Determine the (X, Y) coordinate at the center of the cell enclosing the given text.  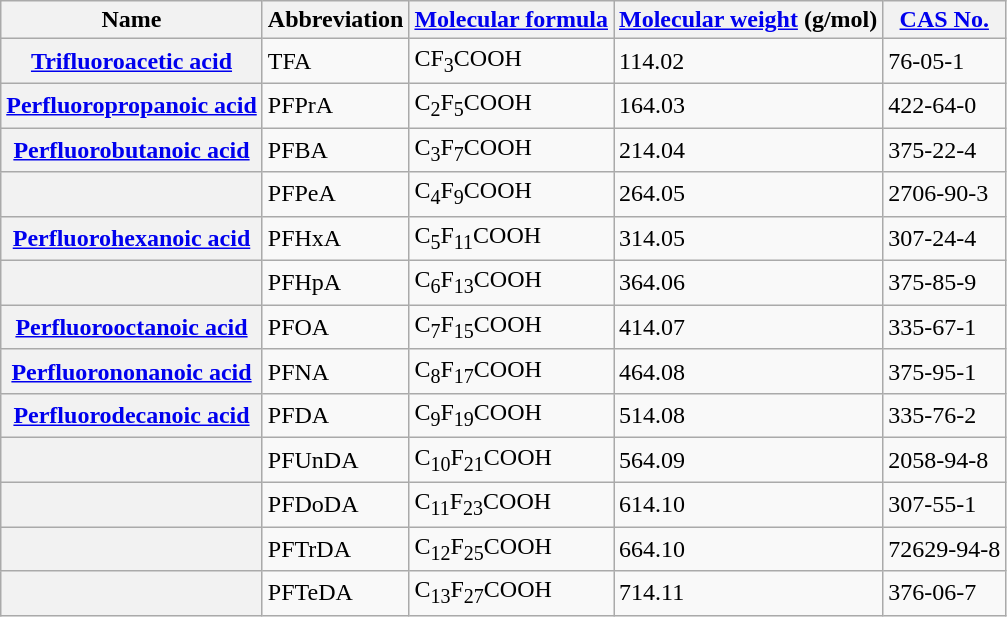
C9F19COOH (512, 416)
CAS No. (944, 20)
CF3COOH (512, 61)
514.08 (748, 416)
PFPrA (336, 105)
C3F7COOH (512, 150)
C13F27COOH (512, 593)
PFDoDA (336, 504)
C5F11COOH (512, 238)
264.05 (748, 194)
Perfluorodecanoic acid (132, 416)
Perfluoropropanoic acid (132, 105)
C4F9COOH (512, 194)
C10F21COOH (512, 460)
664.10 (748, 549)
PFOA (336, 327)
464.08 (748, 371)
PFPeA (336, 194)
307-24-4 (944, 238)
564.09 (748, 460)
414.07 (748, 327)
Perfluorobutanoic acid (132, 150)
164.03 (748, 105)
375-85-9 (944, 283)
TFA (336, 61)
376-06-7 (944, 593)
PFBA (336, 150)
714.11 (748, 593)
375-22-4 (944, 150)
Molecular weight (g/mol) (748, 20)
Perfluorohexanoic acid (132, 238)
214.04 (748, 150)
307-55-1 (944, 504)
PFHpA (336, 283)
Name (132, 20)
364.06 (748, 283)
Abbreviation (336, 20)
C7F15COOH (512, 327)
C8F17COOH (512, 371)
PFNA (336, 371)
375-95-1 (944, 371)
Perfluorononanoic acid (132, 371)
2058-94-8 (944, 460)
PFTeDA (336, 593)
PFDA (336, 416)
PFHxA (336, 238)
114.02 (748, 61)
Perfluorooctanoic acid (132, 327)
C11F23COOH (512, 504)
76-05-1 (944, 61)
335-67-1 (944, 327)
C2F5COOH (512, 105)
614.10 (748, 504)
2706-90-3 (944, 194)
Trifluoroacetic acid (132, 61)
PFTrDA (336, 549)
C12F25COOH (512, 549)
422-64-0 (944, 105)
PFUnDA (336, 460)
C6F13COOH (512, 283)
335-76-2 (944, 416)
72629-94-8 (944, 549)
Molecular formula (512, 20)
314.05 (748, 238)
